Return the (X, Y) coordinate for the center point of the cell that contains the specified text.  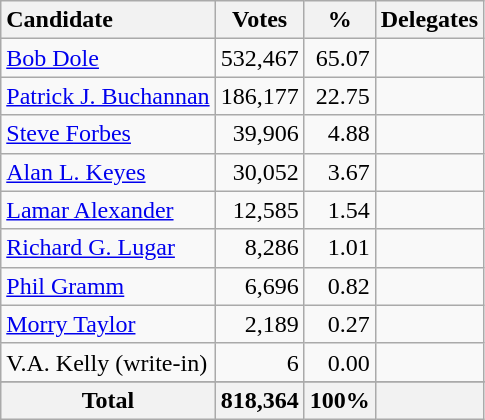
532,467 (260, 58)
6 (260, 362)
65.07 (340, 58)
0.82 (340, 286)
Phil Gramm (108, 286)
39,906 (260, 134)
8,286 (260, 248)
1.54 (340, 210)
Steve Forbes (108, 134)
Bob Dole (108, 58)
30,052 (260, 172)
1.01 (340, 248)
100% (340, 400)
0.00 (340, 362)
Lamar Alexander (108, 210)
Patrick J. Buchannan (108, 96)
Alan L. Keyes (108, 172)
818,364 (260, 400)
0.27 (340, 324)
Votes (260, 20)
2,189 (260, 324)
22.75 (340, 96)
12,585 (260, 210)
3.67 (340, 172)
Delegates (429, 20)
Richard G. Lugar (108, 248)
Morry Taylor (108, 324)
6,696 (260, 286)
% (340, 20)
4.88 (340, 134)
Total (108, 400)
V.A. Kelly (write-in) (108, 362)
Candidate (108, 20)
186,177 (260, 96)
